Output the (X, Y) coordinate of the center of the cell containing the given text.  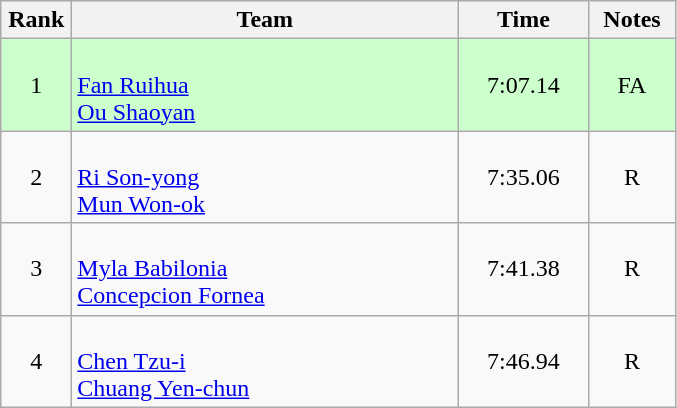
Ri Son-yongMun Won-ok (265, 177)
4 (36, 361)
7:35.06 (524, 177)
Chen Tzu-iChuang Yen-chun (265, 361)
7:46.94 (524, 361)
Team (265, 20)
Time (524, 20)
7:07.14 (524, 85)
1 (36, 85)
Rank (36, 20)
Fan RuihuaOu Shaoyan (265, 85)
2 (36, 177)
FA (632, 85)
3 (36, 269)
Notes (632, 20)
Myla BabiloniaConcepcion Fornea (265, 269)
7:41.38 (524, 269)
